Capture the cell that displays the provided text and extract its (X, Y) central coordinate. 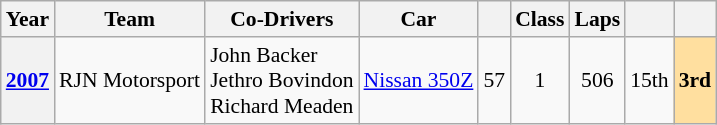
Nissan 350Z (419, 80)
RJN Motorsport (130, 80)
1 (540, 80)
Year (28, 19)
Co-Drivers (282, 19)
Class (540, 19)
Car (419, 19)
506 (597, 80)
3rd (696, 80)
Team (130, 19)
Laps (597, 19)
John Backer Jethro Bovindon Richard Meaden (282, 80)
2007 (28, 80)
15th (650, 80)
57 (494, 80)
